From the cell containing the given text, extract its center point as [X, Y] coordinate. 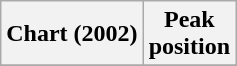
Chart (2002) [72, 34]
Peakposition [189, 34]
